Identify which cell holds the provided text, then report its (X, Y) central coordinate. 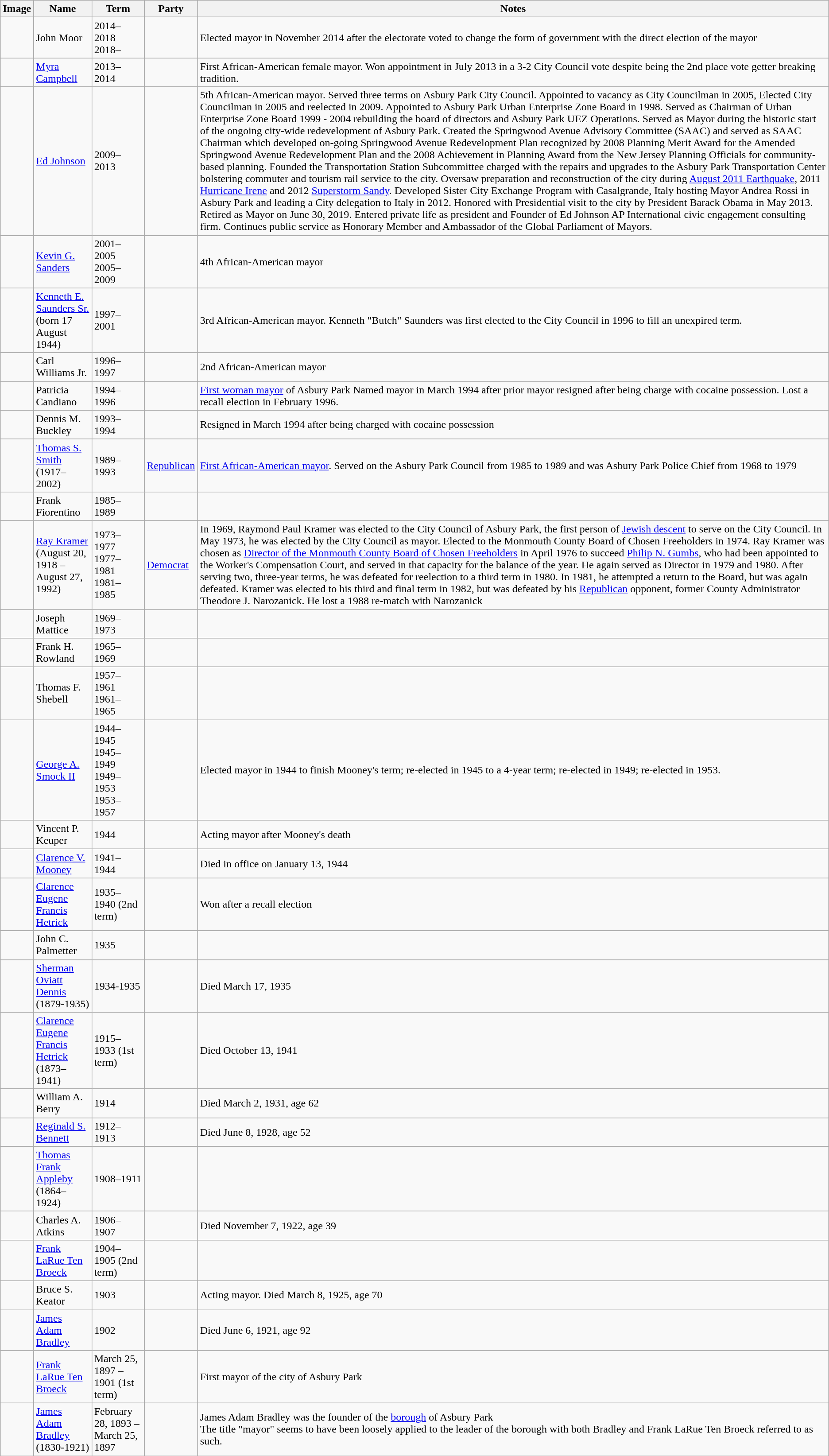
Ed Johnson (63, 161)
Vincent P. Keuper (63, 835)
Thomas S. Smith(1917–2002) (63, 465)
Republican (171, 465)
Democrat (171, 565)
Clarence V. Mooney (63, 864)
1989–1993 (118, 465)
Name (63, 9)
Patricia Candiano (63, 396)
1993–1994 (118, 424)
1944 (118, 835)
1902 (118, 1330)
1935–1940 (2nd term) (118, 905)
1906–1907 (118, 1225)
Died March 2, 1931, age 62 (513, 1103)
Frank Fiorentino (63, 506)
1944–1945 1945–1949 1949–1953 1953–1957 (118, 770)
Thomas F. Shebell (63, 694)
Joseph Mattice (63, 624)
1994–1996 (118, 396)
Clarence Eugene Francis Hetrick (1873–1941) (63, 1051)
James Adam Bradley (63, 1330)
Acting mayor after Mooney's death (513, 835)
Charles A. Atkins (63, 1225)
Sherman Oviatt Dennis (1879-1935) (63, 986)
George A. Smock II (63, 770)
Dennis M. Buckley (63, 424)
1973–1977 1977–1981 1981–1985 (118, 565)
1903 (118, 1295)
Ray Kramer(August 20, 1918 – August 27, 1992) (63, 565)
1912–1913 (118, 1132)
2nd African-American mayor (513, 367)
1965–1969 (118, 653)
First mayor of the city of Asbury Park (513, 1377)
1935 (118, 945)
Died October 13, 1941 (513, 1051)
Died March 17, 1935 (513, 986)
Clarence Eugene Francis Hetrick (63, 905)
1904–1905 (2nd term) (118, 1260)
Bruce S. Keator (63, 1295)
1934-1935 (118, 986)
Reginald S. Bennett (63, 1132)
4th African-American mayor (513, 261)
1985–1989 (118, 506)
Term (118, 9)
2009–2013 (118, 161)
3rd African-American mayor. Kenneth "Butch" Saunders was first elected to the City Council in 1996 to fill an unexpired term. (513, 320)
2014–2018 2018– (118, 38)
John Moor (63, 38)
Thomas Frank Appleby(1864–1924) (63, 1179)
James Adam Bradley(1830-1921) (63, 1430)
Image (17, 9)
Kenneth E. Saunders Sr.(born 17 August 1944) (63, 320)
1969–1973 (118, 624)
2001–2005 2005–2009 (118, 261)
Elected mayor in 1944 to finish Mooney's term; re-elected in 1945 to a 4-year term; re-elected in 1949; re-elected in 1953. (513, 770)
Kevin G. Sanders (63, 261)
John C. Palmetter (63, 945)
Myra Campbell (63, 73)
1996–1997 (118, 367)
Won after a recall election (513, 905)
2013–2014 (118, 73)
Died November 7, 1922, age 39 (513, 1225)
Resigned in March 1994 after being charged with cocaine possession (513, 424)
William A. Berry (63, 1103)
Carl Williams Jr. (63, 367)
1997–2001 (118, 320)
1941–1944 (118, 864)
Died in office on January 13, 1944 (513, 864)
First African-American mayor. Served on the Asbury Park Council from 1985 to 1989 and was Asbury Park Police Chief from 1968 to 1979 (513, 465)
February 28, 1893 – March 25, 1897 (118, 1430)
1914 (118, 1103)
Frank H. Rowland (63, 653)
1957–1961 1961–1965 (118, 694)
1908–1911 (118, 1179)
Party (171, 9)
Died June 8, 1928, age 52 (513, 1132)
Acting mayor. Died March 8, 1925, age 70 (513, 1295)
March 25, 1897 – 1901 (1st term) (118, 1377)
Notes (513, 9)
Elected mayor in November 2014 after the electorate voted to change the form of government with the direct election of the mayor (513, 38)
Died June 6, 1921, age 92 (513, 1330)
1915–1933 (1st term) (118, 1051)
